Find where the given text appears and provide that cell's center as (X, Y) coordinate. 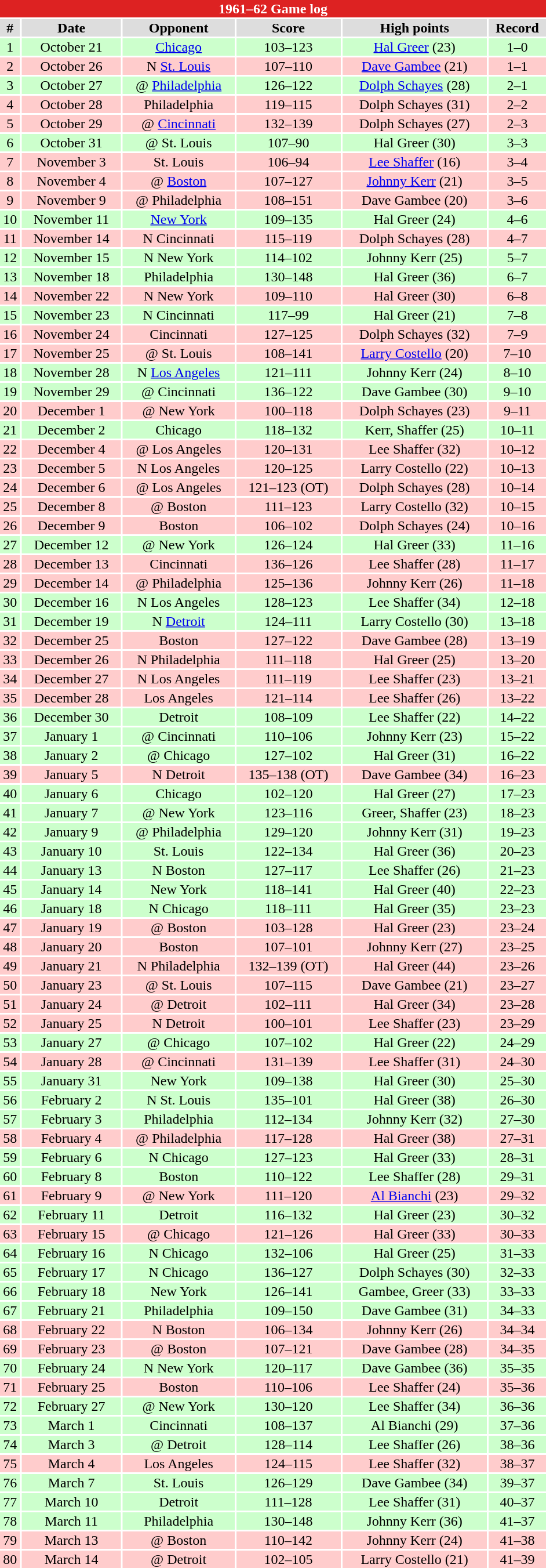
October 27 (71, 85)
November 22 (71, 296)
20 (10, 411)
8 (10, 181)
67 (10, 1310)
23–26 (517, 966)
28–31 (517, 1157)
Date (71, 28)
7–10 (517, 353)
January 18 (71, 908)
32 (10, 640)
October 29 (71, 124)
127–125 (289, 334)
13–21 (517, 679)
February 24 (71, 1368)
111–123 (289, 506)
119–115 (289, 104)
50 (10, 985)
121–123 (OT) (289, 487)
124–115 (289, 1464)
10–14 (517, 487)
February 8 (71, 1176)
30–32 (517, 1215)
127–117 (289, 870)
1–0 (517, 47)
Dolph Schayes (23) (414, 411)
35–36 (517, 1387)
27–30 (517, 1119)
107–127 (289, 181)
January 10 (71, 851)
12–18 (517, 602)
108–151 (289, 200)
121–126 (289, 1234)
October 21 (71, 47)
10–12 (517, 449)
36–36 (517, 1406)
December 28 (71, 698)
October 26 (71, 66)
74 (10, 1444)
Johnny Kerr (31) (414, 832)
129–120 (289, 832)
33 (10, 660)
February 11 (71, 1215)
9–11 (517, 411)
135–101 (289, 1100)
25 (10, 506)
Dave Gambee (30) (414, 392)
37–36 (517, 1425)
102–120 (289, 794)
# (10, 28)
13–22 (517, 698)
56 (10, 1100)
December 26 (71, 660)
9–10 (517, 392)
February 27 (71, 1406)
3 (10, 85)
January 28 (71, 1062)
118–111 (289, 908)
117–99 (289, 315)
7–8 (517, 315)
January 20 (71, 947)
3–4 (517, 162)
Gambee, Greer (33) (414, 1291)
Dolph Schayes (24) (414, 526)
Lee Shaffer (16) (414, 162)
131–139 (289, 1062)
November 9 (71, 200)
68 (10, 1330)
Hal Greer (22) (414, 1042)
November 14 (71, 238)
18 (10, 372)
December 19 (71, 621)
Hal Greer (24) (414, 219)
25–30 (517, 1081)
February 17 (71, 1272)
109–150 (289, 1310)
January 7 (71, 813)
75 (10, 1464)
44 (10, 870)
132–139 (289, 124)
Greer, Shaffer (23) (414, 813)
120–117 (289, 1368)
16–22 (517, 755)
77 (10, 1502)
29 (10, 583)
46 (10, 908)
107–115 (289, 985)
Dave Gambee (31) (414, 1310)
11–18 (517, 583)
March 14 (71, 1559)
117–128 (289, 1138)
100–118 (289, 411)
4–7 (517, 238)
Larry Costello (30) (414, 621)
3–5 (517, 181)
5–7 (517, 258)
123–116 (289, 813)
Hal Greer (40) (414, 889)
23–27 (517, 985)
132–139 (OT) (289, 966)
41–39 (517, 1559)
January 1 (71, 736)
34–34 (517, 1330)
December 8 (71, 506)
February 21 (71, 1310)
26 (10, 526)
126–122 (289, 85)
16–23 (517, 774)
107–110 (289, 66)
2–3 (517, 124)
March 7 (71, 1483)
Lee Shaffer (24) (414, 1387)
March 10 (71, 1502)
64 (10, 1253)
57 (10, 1119)
6–7 (517, 277)
January 14 (71, 889)
109–110 (289, 296)
Record (517, 28)
33–33 (517, 1291)
125–136 (289, 583)
January 24 (71, 1004)
February 23 (71, 1349)
Hal Greer (31) (414, 755)
45 (10, 889)
23–24 (517, 928)
58 (10, 1138)
January 6 (71, 794)
11 (10, 238)
63 (10, 1234)
28 (10, 564)
22 (10, 449)
16 (10, 334)
15–22 (517, 736)
111–118 (289, 660)
Larry Costello (22) (414, 468)
53 (10, 1042)
February 16 (71, 1253)
38 (10, 755)
December 16 (71, 602)
3–6 (517, 200)
March 4 (71, 1464)
100–101 (289, 1023)
December 6 (71, 487)
22–23 (517, 889)
3–3 (517, 143)
61 (10, 1196)
19–23 (517, 832)
Hal Greer (21) (414, 315)
13–19 (517, 640)
60 (10, 1176)
December 13 (71, 564)
January 9 (71, 832)
Larry Costello (21) (414, 1559)
107–121 (289, 1349)
13–20 (517, 660)
126–141 (289, 1291)
March 13 (71, 1540)
December 4 (71, 449)
6 (10, 143)
122–134 (289, 851)
114–102 (289, 258)
23–23 (517, 908)
128–123 (289, 602)
January 23 (71, 985)
109–138 (289, 1081)
February 2 (71, 1100)
115–119 (289, 238)
38–36 (517, 1444)
February 15 (71, 1234)
106–94 (289, 162)
February 18 (71, 1291)
8–10 (517, 372)
23–25 (517, 947)
Hal Greer (27) (414, 794)
23 (10, 468)
November 23 (71, 315)
November 4 (71, 181)
127–122 (289, 640)
20–23 (517, 851)
4–6 (517, 219)
2–2 (517, 104)
136–127 (289, 1272)
80 (10, 1559)
18–23 (517, 813)
10 (10, 219)
110–142 (289, 1540)
Dolph Schayes (27) (414, 124)
February 9 (71, 1196)
79 (10, 1540)
127–102 (289, 755)
14 (10, 296)
February 6 (71, 1157)
Johnny Kerr (32) (414, 1119)
January 13 (71, 870)
January 21 (71, 966)
Kerr, Shaffer (25) (414, 430)
11–17 (517, 564)
136–122 (289, 392)
72 (10, 1406)
High points (414, 28)
111–128 (289, 1502)
December 1 (71, 411)
62 (10, 1215)
107–102 (289, 1042)
February 3 (71, 1119)
Johnny Kerr (25) (414, 258)
November 15 (71, 258)
106–134 (289, 1330)
26–30 (517, 1100)
126–129 (289, 1483)
January 27 (71, 1042)
71 (10, 1387)
128–114 (289, 1444)
34–33 (517, 1310)
December 2 (71, 430)
November 18 (71, 277)
118–132 (289, 430)
Hal Greer (34) (414, 1004)
23–28 (517, 1004)
5 (10, 124)
January 19 (71, 928)
126–124 (289, 545)
103–128 (289, 928)
1961–62 Game log (273, 9)
76 (10, 1483)
118–141 (289, 889)
35 (10, 698)
1–1 (517, 66)
Larry Costello (32) (414, 506)
111–120 (289, 1196)
135–138 (OT) (289, 774)
110–122 (289, 1176)
March 1 (71, 1425)
February 25 (71, 1387)
Opponent (179, 28)
103–123 (289, 47)
112–134 (289, 1119)
November 24 (71, 334)
32–33 (517, 1272)
October 31 (71, 143)
December 12 (71, 545)
41–37 (517, 1521)
132–106 (289, 1253)
Score (289, 28)
29–31 (517, 1176)
Dolph Schayes (30) (414, 1272)
106–102 (289, 526)
10–16 (517, 526)
108–137 (289, 1425)
11–16 (517, 545)
107–101 (289, 947)
17 (10, 353)
130–120 (289, 1406)
13 (10, 277)
21–23 (517, 870)
39 (10, 774)
24–29 (517, 1042)
January 5 (71, 774)
40–37 (517, 1502)
10–11 (517, 430)
21 (10, 430)
35–35 (517, 1368)
37 (10, 736)
January 31 (71, 1081)
December 27 (71, 679)
Hal Greer (44) (414, 966)
78 (10, 1521)
Lee Shaffer (22) (414, 717)
120–125 (289, 468)
65 (10, 1272)
February 4 (71, 1138)
127–123 (289, 1157)
19 (10, 392)
March 11 (71, 1521)
13–18 (517, 621)
December 9 (71, 526)
29–32 (517, 1196)
42 (10, 832)
52 (10, 1023)
102–111 (289, 1004)
Dolph Schayes (32) (414, 334)
55 (10, 1081)
1 (10, 47)
2 (10, 66)
Hal Greer (35) (414, 908)
4 (10, 104)
December 25 (71, 640)
Johnny Kerr (21) (414, 181)
15 (10, 315)
39–37 (517, 1483)
27 (10, 545)
17–23 (517, 794)
10–15 (517, 506)
Al Bianchi (23) (414, 1196)
November 29 (71, 392)
51 (10, 1004)
12 (10, 258)
107–90 (289, 143)
March 3 (71, 1444)
7 (10, 162)
December 30 (71, 717)
66 (10, 1291)
February 22 (71, 1330)
109–135 (289, 219)
59 (10, 1157)
120–131 (289, 449)
70 (10, 1368)
111–119 (289, 679)
Dave Gambee (36) (414, 1368)
27–31 (517, 1138)
69 (10, 1349)
6–8 (517, 296)
38–37 (517, 1464)
December 14 (71, 583)
30–33 (517, 1234)
124–111 (289, 621)
2–1 (517, 85)
October 28 (71, 104)
November 28 (71, 372)
34–35 (517, 1349)
January 25 (71, 1023)
31 (10, 621)
November 3 (71, 162)
Johnny Kerr (27) (414, 947)
40 (10, 794)
41–38 (517, 1540)
43 (10, 851)
14–22 (517, 717)
December 5 (71, 468)
73 (10, 1425)
47 (10, 928)
7–9 (517, 334)
Dolph Schayes (31) (414, 104)
54 (10, 1062)
November 25 (71, 353)
23–29 (517, 1023)
30 (10, 602)
31–33 (517, 1253)
121–111 (289, 372)
108–141 (289, 353)
121–114 (289, 698)
10–13 (517, 468)
102–105 (289, 1559)
48 (10, 947)
136–126 (289, 564)
Johnny Kerr (23) (414, 736)
108–109 (289, 717)
116–132 (289, 1215)
41 (10, 813)
24–30 (517, 1062)
January 2 (71, 755)
36 (10, 717)
49 (10, 966)
Dave Gambee (20) (414, 200)
Larry Costello (20) (414, 353)
Johnny Kerr (36) (414, 1521)
November 11 (71, 219)
Al Bianchi (29) (414, 1425)
9 (10, 200)
24 (10, 487)
34 (10, 679)
